Scan for the cell matching the given text and deliver its [X, Y] coordinate at center. 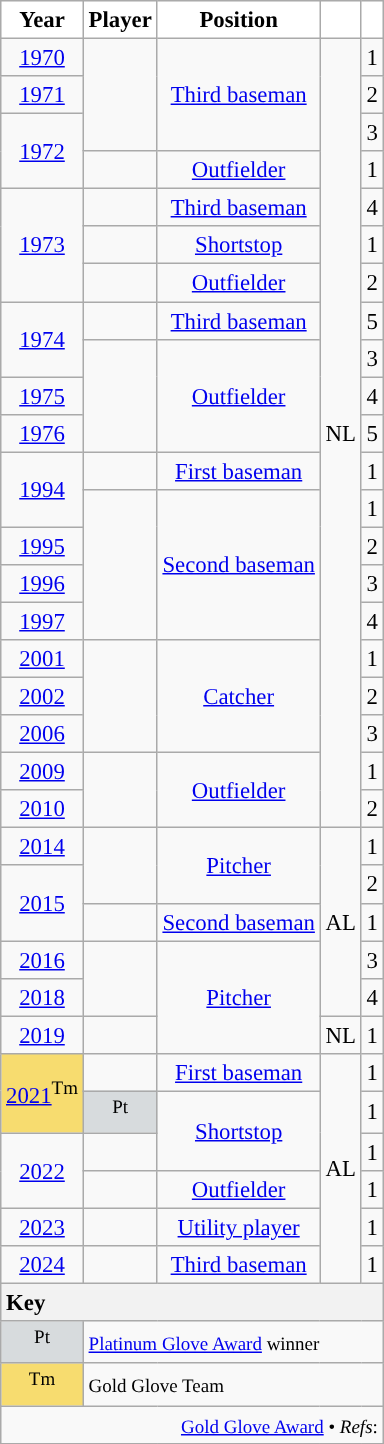
Gold Glove Team [233, 1385]
1971 [42, 95]
1975 [42, 396]
1970 [42, 58]
1976 [42, 433]
Year [42, 20]
2024 [42, 1265]
2023 [42, 1228]
Platinum Glove Award winner [233, 1342]
2019 [42, 1035]
1997 [42, 621]
1994 [42, 490]
Player [120, 20]
2009 [42, 772]
2006 [42, 734]
1974 [42, 340]
1996 [42, 584]
2015 [42, 904]
2022 [42, 1170]
2014 [42, 847]
2002 [42, 697]
1973 [42, 246]
2010 [42, 809]
1972 [42, 152]
2021Tm [42, 1094]
Position [238, 20]
2016 [42, 960]
2018 [42, 997]
1995 [42, 546]
Utility player [238, 1228]
2001 [42, 659]
Catcher [238, 696]
Tm [42, 1385]
Gold Glove Award • Refs: [192, 1425]
Key [192, 1303]
